Find where the given text appears and provide that cell's center as (X, Y) coordinate. 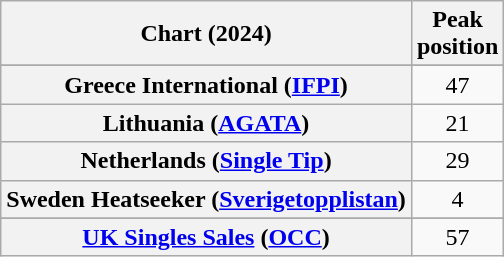
4 (457, 199)
29 (457, 161)
Netherlands (Single Tip) (206, 161)
Peakposition (457, 34)
Chart (2024) (206, 34)
Lithuania (AGATA) (206, 123)
47 (457, 85)
57 (457, 237)
UK Singles Sales (OCC) (206, 237)
21 (457, 123)
Sweden Heatseeker (Sverigetopplistan) (206, 199)
Greece International (IFPI) (206, 85)
